Identify which cell holds the provided text, then report its (x, y) central coordinate. 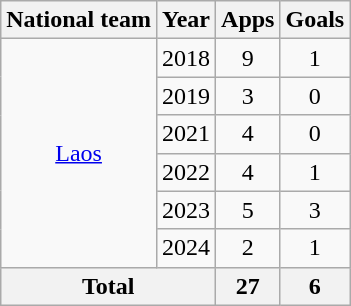
2018 (186, 58)
Laos (79, 153)
National team (79, 20)
Year (186, 20)
27 (248, 286)
2024 (186, 248)
6 (315, 286)
2023 (186, 210)
2019 (186, 96)
5 (248, 210)
Goals (315, 20)
Total (108, 286)
2022 (186, 172)
2021 (186, 134)
Apps (248, 20)
2 (248, 248)
9 (248, 58)
